Return the (x, y) coordinate for the center point of the cell that contains the specified text.  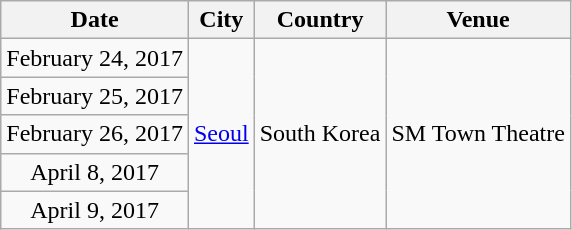
City (221, 20)
February 26, 2017 (95, 134)
Country (320, 20)
South Korea (320, 134)
Date (95, 20)
February 24, 2017 (95, 58)
Venue (478, 20)
Seoul (221, 134)
April 9, 2017 (95, 210)
April 8, 2017 (95, 172)
SM Town Theatre (478, 134)
February 25, 2017 (95, 96)
